Find where the given text appears and provide that cell's center as [x, y] coordinate. 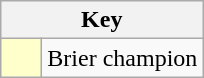
Key [102, 20]
Brier champion [122, 58]
